Detect which cell encompasses the target text, then output its (x, y) center coordinate. 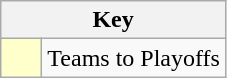
Key (114, 20)
Teams to Playoffs (134, 58)
